Scan for the cell matching the given text and deliver its (x, y) coordinate at center. 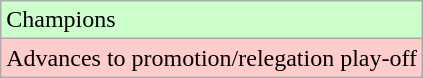
Champions (212, 20)
Advances to promotion/relegation play-off (212, 58)
